Output the [X, Y] coordinate of the center of the cell containing the given text.  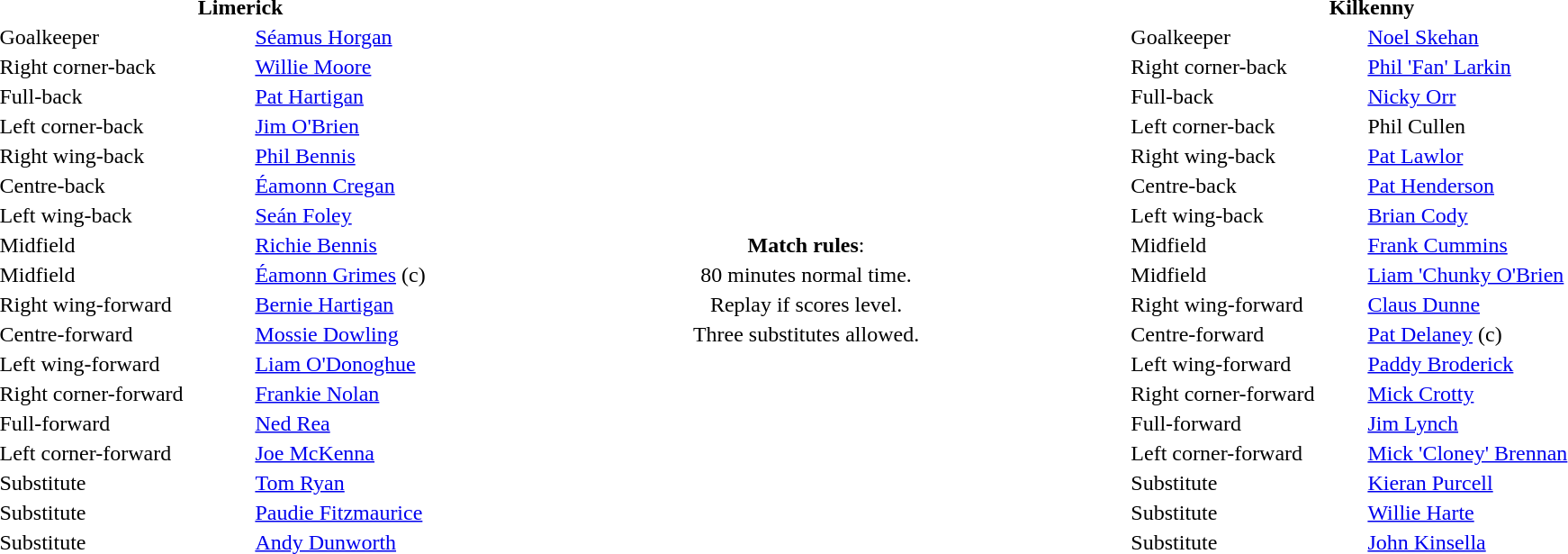
Paudie Fitzmaurice [368, 513]
Full-back [1244, 96]
Éamonn Cregan [368, 186]
Pat Hartigan [368, 96]
Match rules: [807, 245]
Centre-back [1244, 186]
Right corner-forward [1244, 394]
Right wing-forward [1244, 304]
Tom Ryan [368, 483]
Full-forward [1244, 423]
Liam O'Donoghue [368, 364]
Bernie Hartigan [368, 304]
Left wing-back [1244, 215]
Joe McKenna [368, 453]
Replay if scores level. [807, 304]
80 minutes normal time. [807, 275]
Frankie Nolan [368, 394]
Éamonn Grimes (c) [368, 275]
Séamus Horgan [368, 37]
Left corner-back [1244, 126]
Goalkeeper [1244, 37]
Willie Moore [368, 67]
Jim O'Brien [368, 126]
Centre-forward [1244, 334]
Seán Foley [368, 215]
Phil Bennis [368, 156]
Right wing-back [1244, 156]
Right corner-back [1244, 67]
Three substitutes allowed. [807, 334]
Richie Bennis [368, 245]
Left corner-forward [1244, 453]
Mossie Dowling [368, 334]
Ned Rea [368, 423]
Left wing-forward [1244, 364]
